Extract the (X, Y) coordinate from the center of the cell holding the provided text.  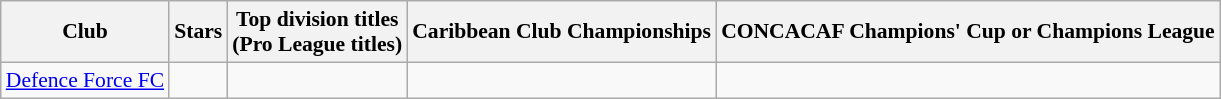
Club (85, 32)
CONCACAF Champions' Cup or Champions League (968, 32)
Top division titles(Pro League titles) (317, 32)
Defence Force FC (85, 80)
Stars (198, 32)
Caribbean Club Championships (562, 32)
